Output the (X, Y) coordinate of the center of the cell containing the given text.  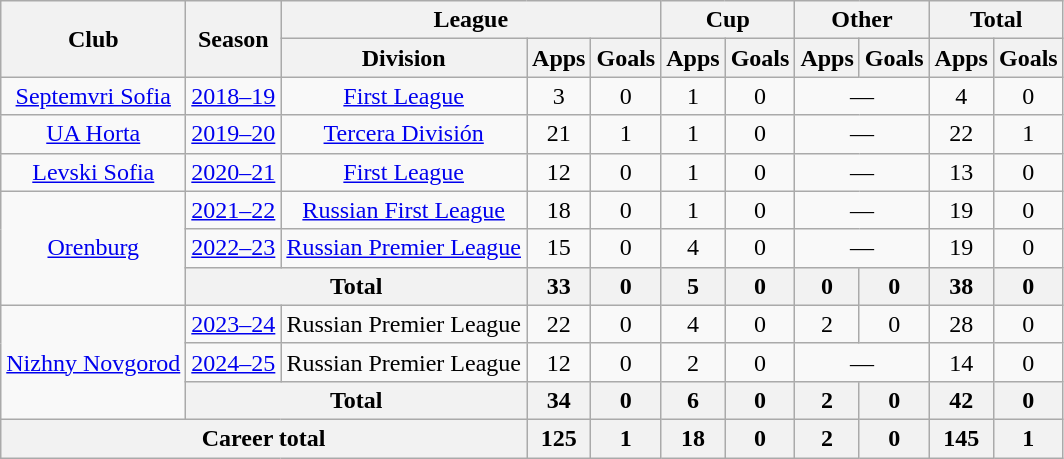
Other (862, 20)
Tercera División (404, 134)
2021–22 (234, 210)
Septemvri Sofia (94, 96)
Russian First League (404, 210)
28 (961, 324)
38 (961, 286)
5 (693, 286)
34 (559, 400)
Season (234, 39)
2023–24 (234, 324)
Nizhny Novgorod (94, 362)
Club (94, 39)
15 (559, 248)
Career total (264, 438)
145 (961, 438)
Cup (728, 20)
2024–25 (234, 362)
3 (559, 96)
2018–19 (234, 96)
League (471, 20)
2019–20 (234, 134)
21 (559, 134)
2020–21 (234, 172)
33 (559, 286)
Division (404, 58)
Orenburg (94, 248)
14 (961, 362)
42 (961, 400)
2022–23 (234, 248)
UA Horta (94, 134)
13 (961, 172)
Levski Sofia (94, 172)
125 (559, 438)
6 (693, 400)
